Scan for the cell matching the given text and deliver its (x, y) coordinate at center. 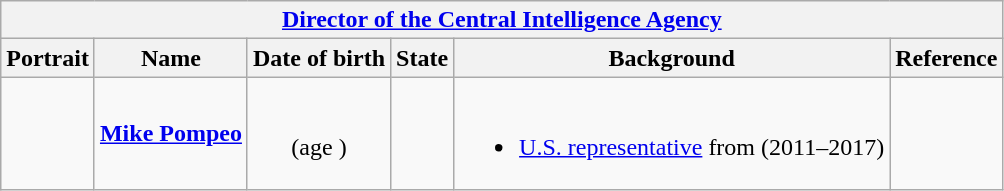
Name (170, 58)
(age ) (318, 134)
U.S. representative from (2011–2017) (672, 134)
State (422, 58)
Date of birth (318, 58)
Portrait (48, 58)
Background (672, 58)
Director of the Central Intelligence Agency (502, 20)
Mike Pompeo (170, 134)
Reference (946, 58)
